Scan for the cell matching the given text and deliver its [X, Y] coordinate at center. 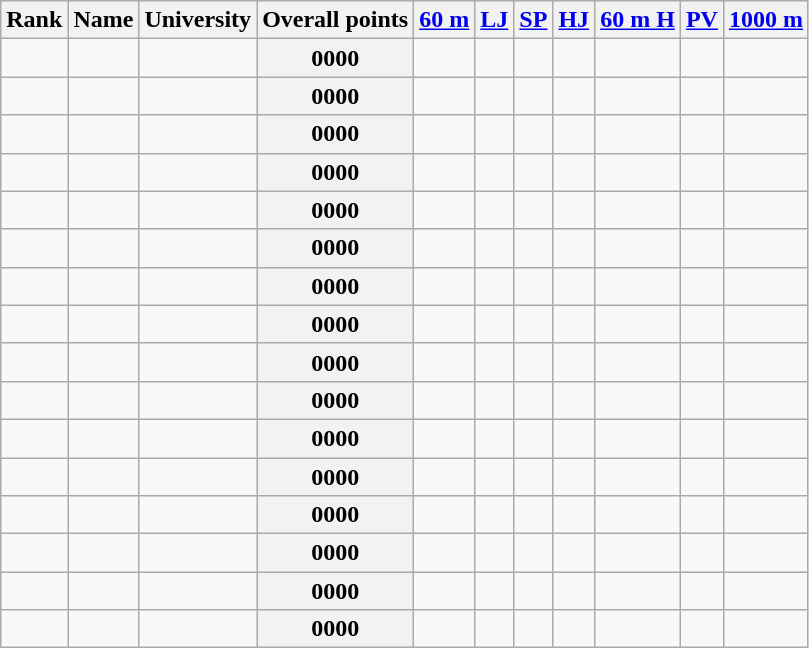
LJ [494, 20]
60 m H [638, 20]
Overall points [336, 20]
Rank [34, 20]
1000 m [766, 20]
HJ [574, 20]
SP [534, 20]
University [198, 20]
PV [702, 20]
Name [104, 20]
60 m [444, 20]
